Output the (x, y) coordinate of the center of the cell containing the given text.  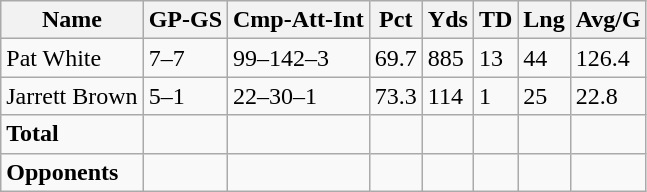
1 (495, 96)
99–142–3 (299, 58)
TD (495, 20)
Avg/G (608, 20)
Name (72, 20)
114 (448, 96)
44 (544, 58)
Jarrett Brown (72, 96)
5–1 (185, 96)
22.8 (608, 96)
Cmp-Att-Int (299, 20)
7–7 (185, 58)
885 (448, 58)
Pct (396, 20)
73.3 (396, 96)
Opponents (72, 172)
126.4 (608, 58)
22–30–1 (299, 96)
Pat White (72, 58)
GP-GS (185, 20)
Total (72, 134)
69.7 (396, 58)
Lng (544, 20)
13 (495, 58)
Yds (448, 20)
25 (544, 96)
